Scan for the cell matching the given text and deliver its [X, Y] coordinate at center. 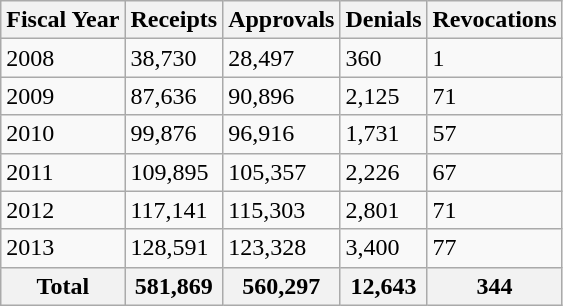
109,895 [174, 172]
Revocations [494, 20]
344 [494, 286]
67 [494, 172]
560,297 [282, 286]
1,731 [384, 134]
77 [494, 248]
2,801 [384, 210]
360 [384, 58]
128,591 [174, 248]
90,896 [282, 96]
117,141 [174, 210]
581,869 [174, 286]
57 [494, 134]
Approvals [282, 20]
Denials [384, 20]
2010 [63, 134]
Receipts [174, 20]
123,328 [282, 248]
105,357 [282, 172]
2011 [63, 172]
Fiscal Year [63, 20]
96,916 [282, 134]
12,643 [384, 286]
2,125 [384, 96]
99,876 [174, 134]
2,226 [384, 172]
2012 [63, 210]
2013 [63, 248]
Total [63, 286]
115,303 [282, 210]
38,730 [174, 58]
3,400 [384, 248]
2008 [63, 58]
1 [494, 58]
87,636 [174, 96]
2009 [63, 96]
28,497 [282, 58]
